From the cell containing the given text, extract its center point as [X, Y] coordinate. 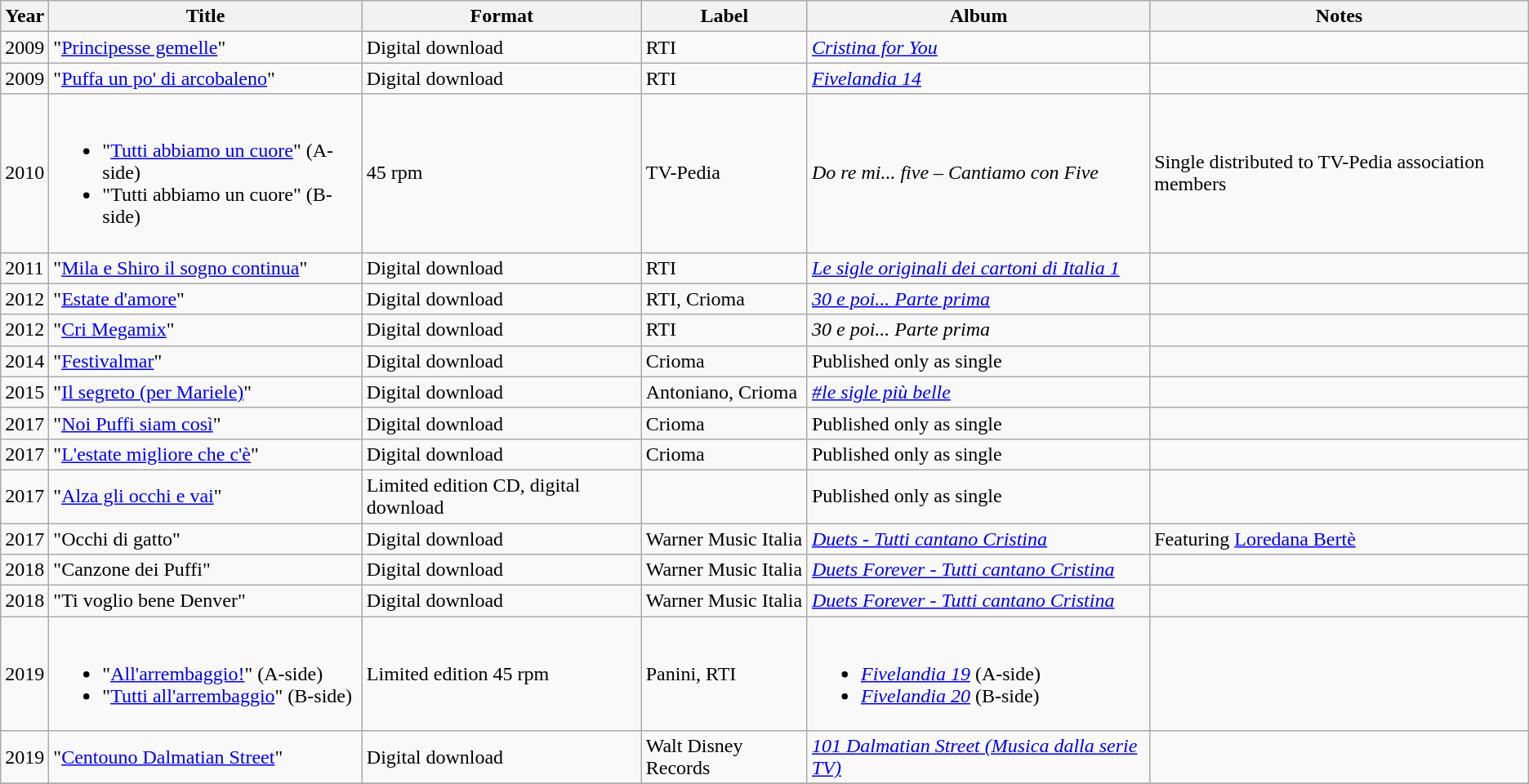
45 rpm [501, 173]
Do re mi... five – Cantiamo con Five [978, 173]
"L'estate migliore che c'è" [206, 454]
Fivelandia 14 [978, 78]
Limited edition CD, digital download [501, 497]
"Estate d'amore" [206, 299]
2014 [25, 361]
Limited edition 45 rpm [501, 674]
"Noi Puffi siam così" [206, 423]
"All'arrembaggio!" (A-side)"Tutti all'arrembaggio" (B-side) [206, 674]
"Festivalmar" [206, 361]
Walt Disney Records [724, 758]
Label [724, 16]
RTI, Crioma [724, 299]
101 Dalmatian Street (Musica dalla serie TV) [978, 758]
Format [501, 16]
"Mila e Shiro il sogno continua" [206, 268]
Antoniano, Crioma [724, 392]
TV-Pedia [724, 173]
Notes [1340, 16]
"Il segreto (per Mariele)" [206, 392]
Fivelandia 19 (A-side)Fivelandia 20 (B-side) [978, 674]
"Tutti abbiamo un cuore" (A-side)"Tutti abbiamo un cuore" (B-side) [206, 173]
"Occhi di gatto" [206, 538]
"Alza gli occhi e vai" [206, 497]
Duets - Tutti cantano Cristina [978, 538]
2011 [25, 268]
"Centouno Dalmatian Street" [206, 758]
"Puffa un po' di arcobaleno" [206, 78]
"Principesse gemelle" [206, 47]
Single distributed to TV-Pedia association members [1340, 173]
"Cri Megamix" [206, 330]
Cristina for You [978, 47]
Title [206, 16]
Album [978, 16]
#le sigle più belle [978, 392]
2010 [25, 173]
"Ti voglio bene Denver" [206, 601]
Featuring Loredana Bertè [1340, 538]
2015 [25, 392]
Le sigle originali dei cartoni di Italia 1 [978, 268]
"Canzone dei Puffi" [206, 570]
Panini, RTI [724, 674]
Year [25, 16]
